Identify which cell holds the provided text, then report its [x, y] central coordinate. 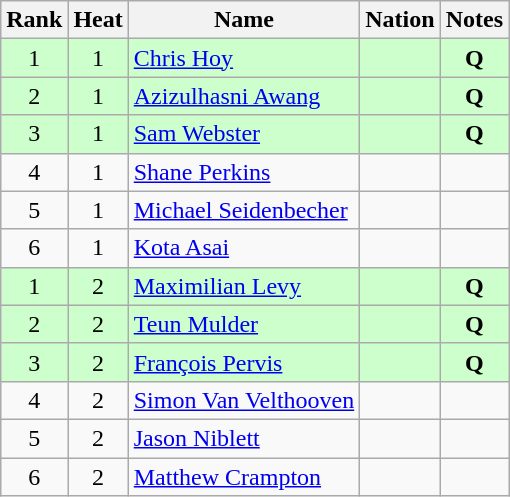
Chris Hoy [244, 58]
François Pervis [244, 362]
Teun Mulder [244, 324]
Maximilian Levy [244, 286]
Heat [98, 20]
Name [244, 20]
Michael Seidenbecher [244, 210]
Shane Perkins [244, 172]
Nation [400, 20]
Rank [34, 20]
Kota Asai [244, 248]
Notes [474, 20]
Matthew Crampton [244, 477]
Sam Webster [244, 134]
Jason Niblett [244, 438]
Azizulhasni Awang [244, 96]
Simon Van Velthooven [244, 400]
